Provide the [x, y] coordinate of the cell's center where the given text is located.  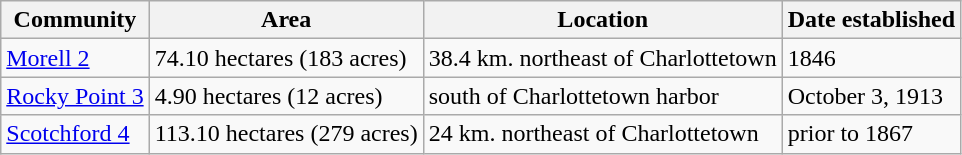
4.90 hectares (12 acres) [286, 96]
south of Charlottetown harbor [602, 96]
Morell 2 [75, 58]
October 3, 1913 [871, 96]
Rocky Point 3 [75, 96]
24 km. northeast of Charlottetown [602, 134]
Community [75, 20]
38.4 km. northeast of Charlottetown [602, 58]
1846 [871, 58]
Area [286, 20]
Location [602, 20]
prior to 1867 [871, 134]
74.10 hectares (183 acres) [286, 58]
Date established [871, 20]
Scotchford 4 [75, 134]
113.10 hectares (279 acres) [286, 134]
